Determine the [x, y] coordinate at the center of the cell enclosing the given text.  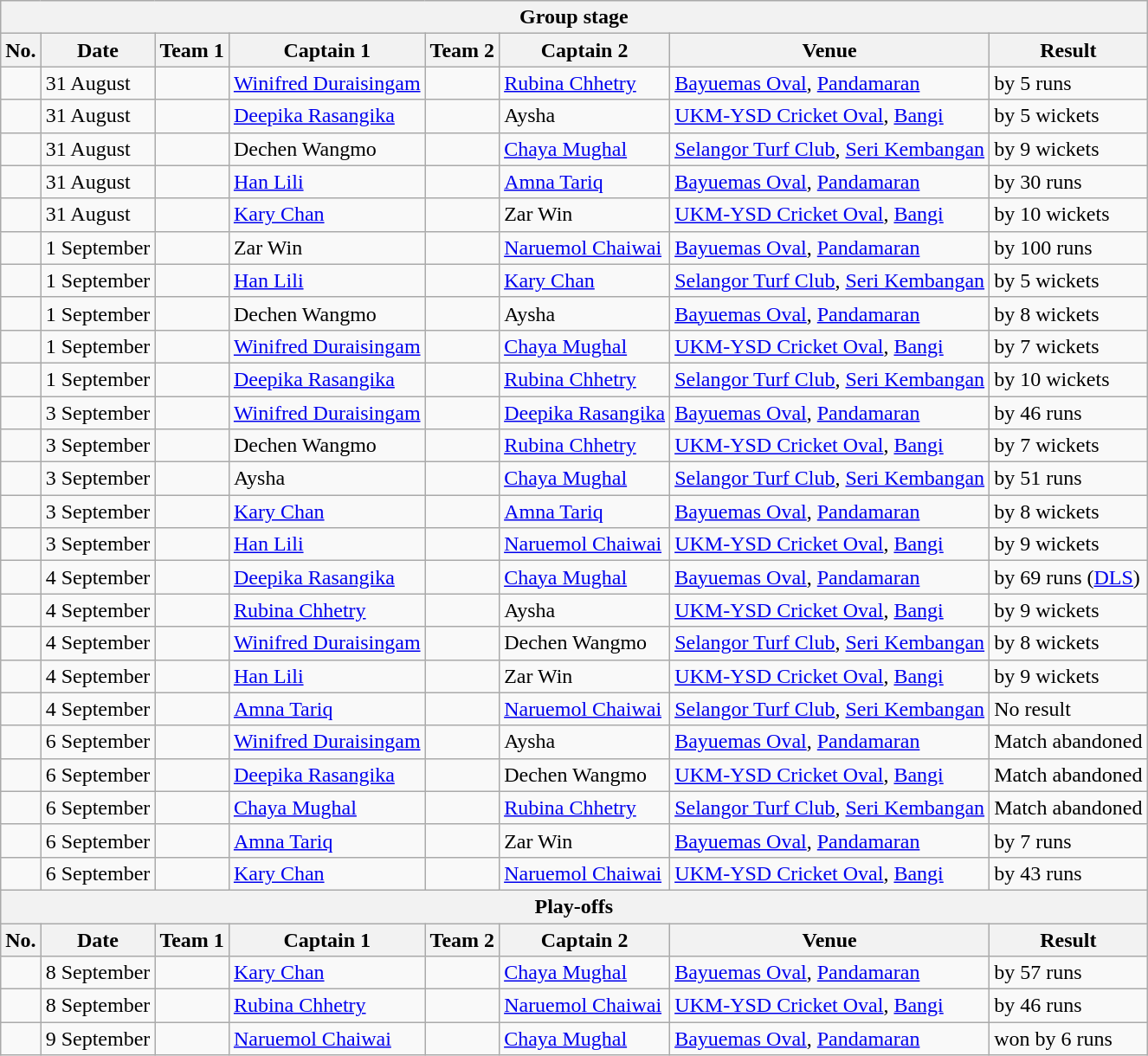
by 100 runs [1068, 248]
by 57 runs [1068, 973]
by 43 runs [1068, 873]
9 September [98, 1039]
by 5 runs [1068, 83]
by 7 runs [1068, 840]
No result [1068, 709]
Play-offs [574, 906]
by 51 runs [1068, 479]
by 30 runs [1068, 182]
by 69 runs (DLS) [1068, 577]
won by 6 runs [1068, 1039]
Group stage [574, 17]
